Find where the given text appears and provide that cell's center as (X, Y) coordinate. 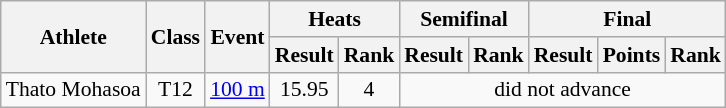
T12 (176, 90)
Final (628, 19)
15.95 (304, 90)
4 (370, 90)
Heats (334, 19)
Athlete (74, 36)
Thato Mohasoa (74, 90)
did not advance (562, 90)
Points (632, 55)
Class (176, 36)
Event (238, 36)
100 m (238, 90)
Semifinal (464, 19)
